Return [X, Y] of the center of cell containing provided text 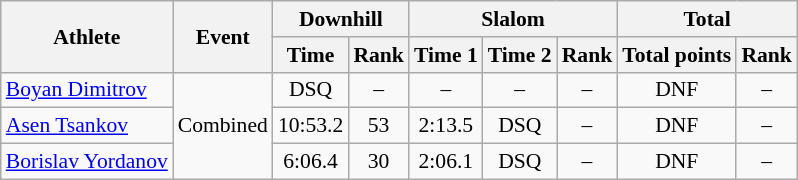
6:06.4 [310, 162]
53 [378, 126]
Event [223, 36]
Total points [676, 55]
Boyan Dimitrov [87, 90]
Time [310, 55]
Time 1 [446, 55]
Time 2 [520, 55]
Slalom [513, 19]
Athlete [87, 36]
Total [707, 19]
Asen Tsankov [87, 126]
10:53.2 [310, 126]
Combined [223, 126]
30 [378, 162]
Downhill [341, 19]
2:06.1 [446, 162]
2:13.5 [446, 126]
Borislav Yordanov [87, 162]
